For the text-containing cell, return its midpoint in (x, y) coordinate format. 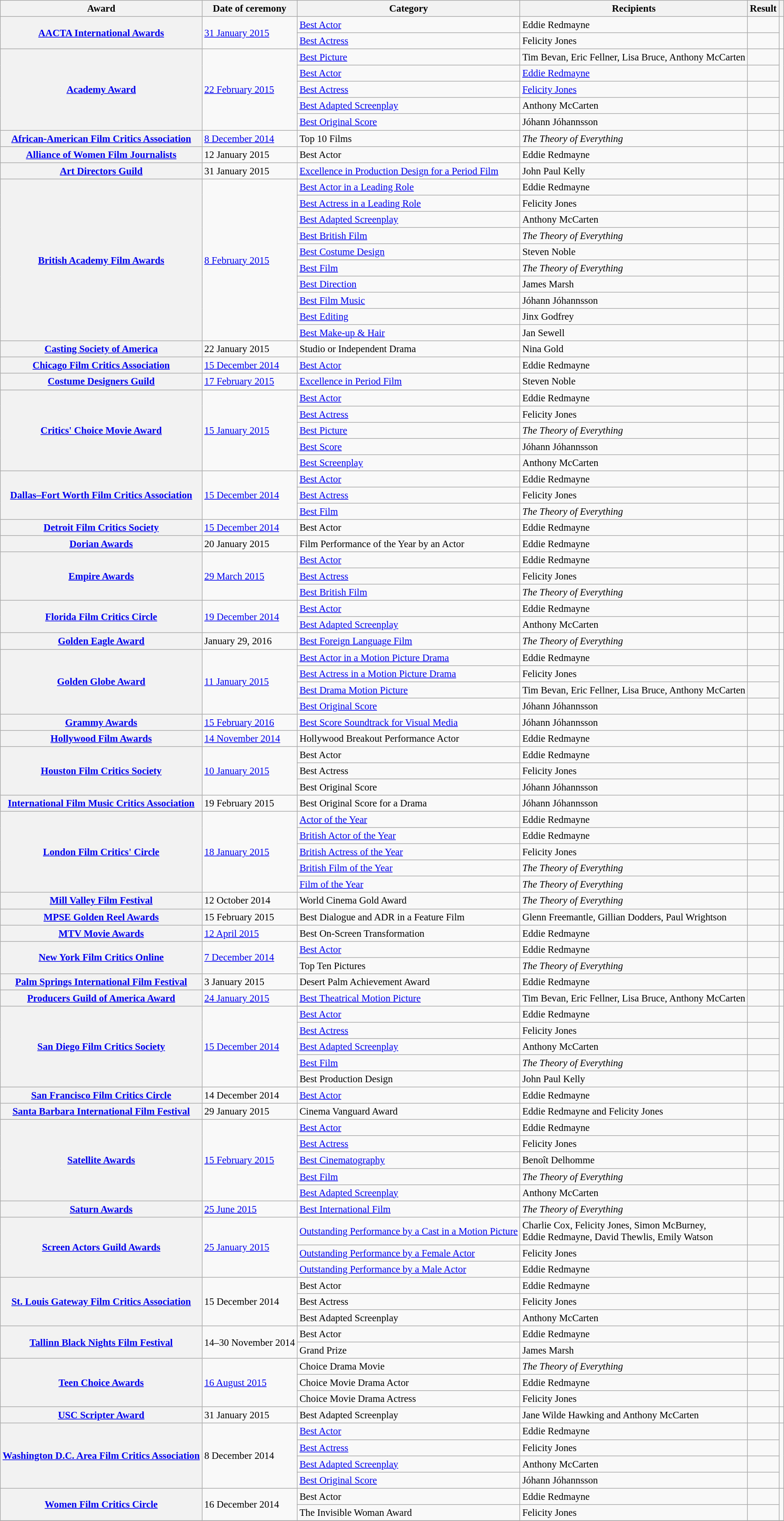
14 December 2014 (249, 1096)
25 January 2015 (249, 1247)
Best International Film (409, 1209)
Best Actor in a Leading Role (409, 187)
Detroit Film Critics Society (101, 528)
World Cinema Gold Award (409, 901)
Desert Palm Achievement Award (409, 982)
USC Scripter Award (101, 1415)
Jan Sewell (634, 333)
Houston Film Critics Society (101, 771)
Excellence in Period Film (409, 382)
Best Direction (409, 284)
Women Film Critics Circle (101, 1504)
Hollywood Breakout Performance Actor (409, 739)
Best Production Design (409, 1079)
12 January 2015 (249, 154)
MTV Movie Awards (101, 933)
Best Score Soundtrack for Visual Media (409, 722)
Jinx Godfrey (634, 317)
Category (409, 9)
Outstanding Performance by a Male Actor (409, 1269)
14 November 2014 (249, 739)
Jane Wilde Hawking and Anthony McCarten (634, 1415)
Choice Movie Drama Actor (409, 1383)
Charlie Cox, Felicity Jones, Simon McBurney,Eddie Redmayne, David Thewlis, Emily Watson (634, 1231)
MPSE Golden Reel Awards (101, 917)
16 August 2015 (249, 1382)
10 January 2015 (249, 771)
Cinema Vanguard Award (409, 1112)
Florida Film Critics Circle (101, 617)
Dallas–Fort Worth Film Critics Association (101, 495)
24 January 2015 (249, 998)
8 February 2015 (249, 260)
Mill Valley Film Festival (101, 901)
Casting Society of America (101, 349)
Hollywood Film Awards (101, 739)
Choice Movie Drama Actress (409, 1399)
Producers Guild of America Award (101, 998)
Golden Eagle Award (101, 641)
18 January 2015 (249, 852)
Chicago Film Critics Association (101, 365)
Outstanding Performance by a Cast in a Motion Picture (409, 1231)
British Film of the Year (409, 868)
Excellence in Production Design for a Period Film (409, 171)
Best Theatrical Motion Picture (409, 998)
7 December 2014 (249, 957)
Studio or Independent Drama (409, 349)
Dorian Awards (101, 544)
Screen Actors Guild Awards (101, 1247)
St. Louis Gateway Film Critics Association (101, 1301)
Teen Choice Awards (101, 1382)
Recipients (634, 9)
Choice Drama Movie (409, 1367)
Glenn Freemantle, Gillian Dodders, Paul Wrightson (634, 917)
Top 10 Films (409, 139)
Best Film Music (409, 301)
Best Editing (409, 317)
20 January 2015 (249, 544)
11 January 2015 (249, 682)
Film of the Year (409, 885)
Best Drama Motion Picture (409, 690)
London Film Critics' Circle (101, 852)
Tallinn Black Nights Film Festival (101, 1342)
Satellite Awards (101, 1160)
Actor of the Year (409, 820)
29 January 2015 (249, 1112)
Saturn Awards (101, 1209)
Result (763, 9)
British Actress of the Year (409, 852)
Best Actress in a Motion Picture Drama (409, 674)
Best Actress in a Leading Role (409, 203)
Best Make-up & Hair (409, 333)
Award (101, 9)
Best Cinematography (409, 1160)
Grammy Awards (101, 722)
Date of ceremony (249, 9)
12 April 2015 (249, 933)
Best Costume Design (409, 252)
Best On-Screen Transformation (409, 933)
15 February 2016 (249, 722)
Academy Award (101, 90)
15 January 2015 (249, 430)
San Diego Film Critics Society (101, 1047)
International Film Music Critics Association (101, 803)
Costume Designers Guild (101, 382)
Film Performance of the Year by an Actor (409, 544)
Best Actor in a Motion Picture Drama (409, 658)
22 February 2015 (249, 90)
Benoît Delhomme (634, 1160)
Alliance of Women Film Journalists (101, 154)
Best Score (409, 447)
Empire Awards (101, 576)
3 January 2015 (249, 982)
Washington D.C. Area Film Critics Association (101, 1456)
Golden Globe Award (101, 682)
British Academy Film Awards (101, 260)
January 29, 2016 (249, 641)
12 October 2014 (249, 901)
19 December 2014 (249, 617)
29 March 2015 (249, 576)
Best Foreign Language Film (409, 641)
Best Screenplay (409, 463)
Critics' Choice Movie Award (101, 430)
17 February 2015 (249, 382)
16 December 2014 (249, 1504)
Best Dialogue and ADR in a Feature Film (409, 917)
Palm Springs International Film Festival (101, 982)
New York Film Critics Online (101, 957)
Top Ten Pictures (409, 966)
Grand Prize (409, 1351)
AACTA International Awards (101, 33)
Outstanding Performance by a Female Actor (409, 1253)
Nina Gold (634, 349)
22 January 2015 (249, 349)
Best Original Score for a Drama (409, 803)
25 June 2015 (249, 1209)
San Francisco Film Critics Circle (101, 1096)
The Invisible Woman Award (409, 1513)
British Actor of the Year (409, 836)
African-American Film Critics Association (101, 139)
Santa Barbara International Film Festival (101, 1112)
14–30 November 2014 (249, 1342)
Eddie Redmayne and Felicity Jones (634, 1112)
19 February 2015 (249, 803)
Art Directors Guild (101, 171)
